Search for the cell housing the specified text and yield its [X, Y] center coordinate. 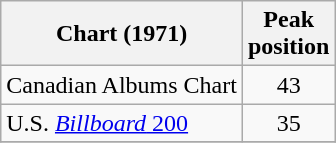
Chart (1971) [122, 34]
Peakposition [288, 34]
U.S. Billboard 200 [122, 123]
43 [288, 85]
Canadian Albums Chart [122, 85]
35 [288, 123]
